Return the (X, Y) coordinate for the center point of the cell that contains the specified text.  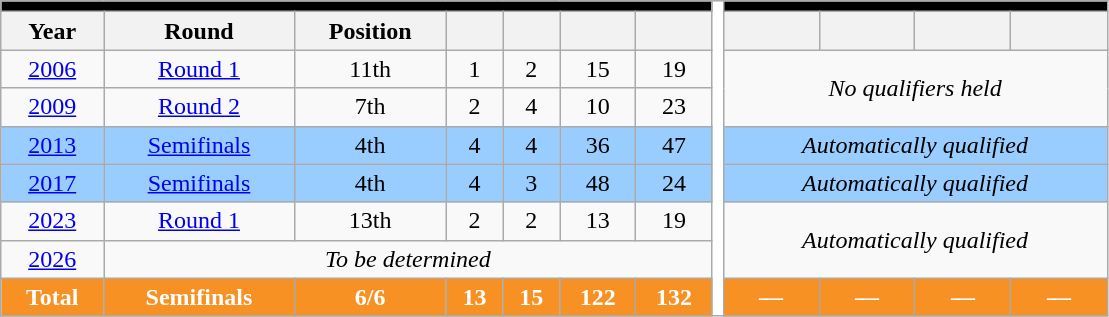
2013 (52, 145)
24 (674, 183)
2026 (52, 259)
To be determined (408, 259)
Year (52, 31)
132 (674, 297)
3 (532, 183)
47 (674, 145)
6/6 (370, 297)
11th (370, 69)
1 (474, 69)
Round 2 (200, 107)
10 (598, 107)
122 (598, 297)
2023 (52, 221)
Position (370, 31)
2017 (52, 183)
48 (598, 183)
No qualifiers held (915, 88)
Total (52, 297)
23 (674, 107)
2009 (52, 107)
2006 (52, 69)
Round (200, 31)
7th (370, 107)
13th (370, 221)
36 (598, 145)
